Extract the [X, Y] coordinate from the center of the cell holding the provided text.  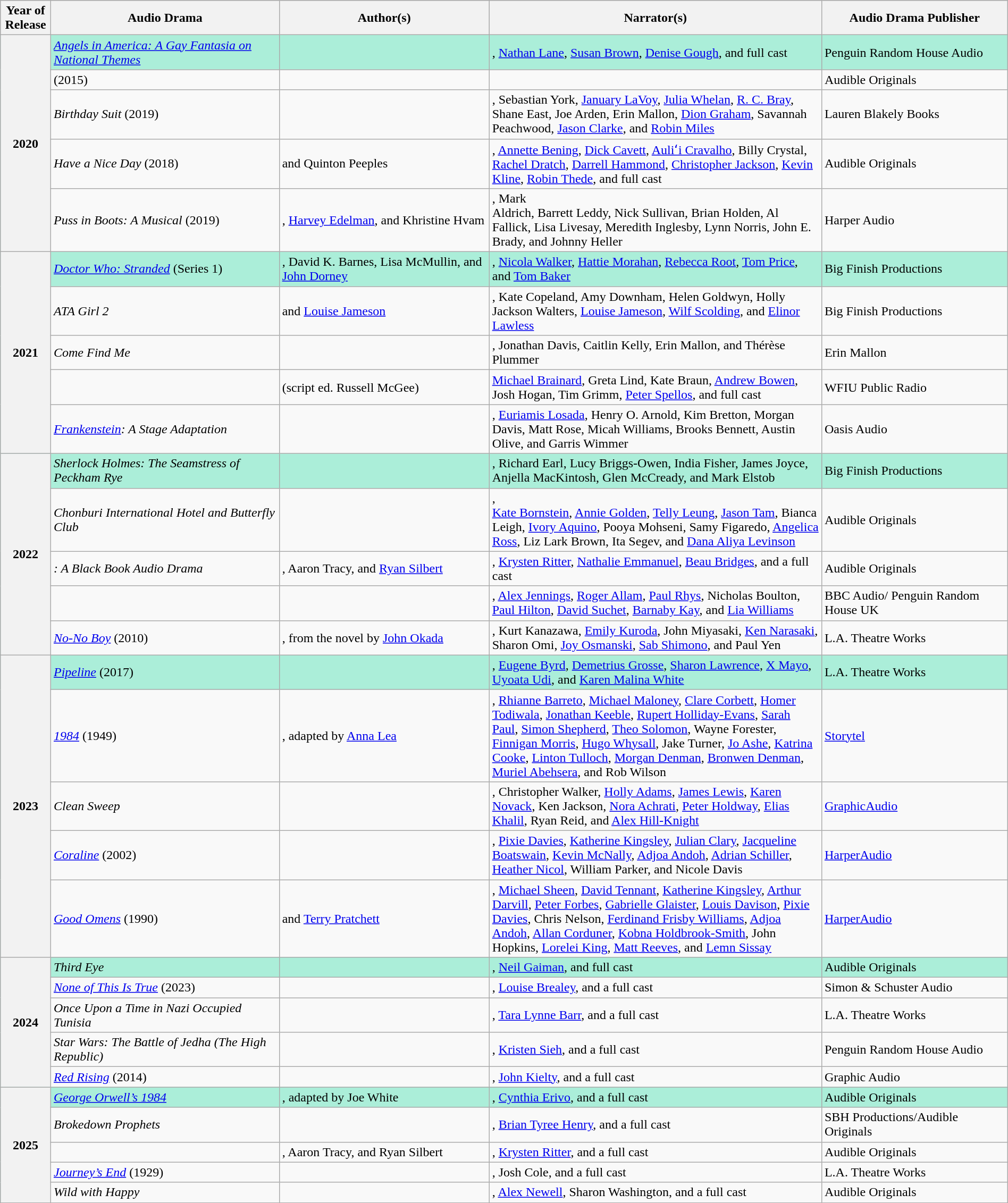
Once Upon a Time in Nazi Occupied Tunisia [165, 1015]
, Richard Earl, Lucy Briggs-Owen, India Fisher, James Joyce, Anjella MacKintosh, Glen McCready, and Mark Elstob [655, 471]
, Kristen Sieh, and a full cast [655, 1049]
Chonburi International Hotel and Butterfly Club [165, 520]
Journey’s End (1929) [165, 1172]
Michael Brainard, Greta Lind, Kate Braun, Andrew Bowen, Josh Hogan, Tim Grimm, Peter Spellos, and full cast [655, 387]
, John Kielty, and a full cast [655, 1077]
Clean Sweep [165, 806]
2024 [26, 1022]
2021 [26, 353]
, Nathan Lane, Susan Brown, Denise Gough, and full cast [655, 52]
, Tara Lynne Barr, and a full cast [655, 1015]
, Nicola Walker, Hattie Morahan, Rebecca Root, Tom Price, and Tom Baker [655, 269]
, Kurt Kanazawa, Emily Kuroda, John Miyasaki, Ken Narasaki, Sharon Omi, Joy Osmanski, Sab Shimono, and Paul Yen [655, 638]
GraphicAudio [914, 806]
Red Rising (2014) [165, 1077]
Good Omens (1990) [165, 918]
Erin Mallon [914, 353]
, adapted by Joe White [384, 1097]
2020 [26, 144]
, Brian Tyree Henry, and a full cast [655, 1125]
, Cynthia Erivo, and a full cast [655, 1097]
Harper Audio [914, 220]
2022 [26, 554]
Sherlock Holmes: The Seamstress of Peckham Rye [165, 471]
Star Wars: The Battle of Jedha (The High Republic) [165, 1049]
2025 [26, 1145]
Author(s) [384, 18]
, Jonathan Davis, Caitlin Kelly, Erin Mallon, and Thérèse Plummer [655, 353]
Have a Nice Day (2018) [165, 164]
BBC Audio/ Penguin Random House UK [914, 603]
, adapted by Anna Lea [384, 736]
Frankenstein: A Stage Adaptation [165, 429]
Year of Release [26, 18]
and Quinton Peeples [384, 164]
Lauren Blakely Books [914, 114]
, Alex Jennings, Roger Allam, Paul Rhys, Nicholas Boulton, Paul Hilton, David Suchet, Barnaby Kay, and Lia Williams [655, 603]
Storytel [914, 736]
, MarkAldrich, Barrett Leddy, Nick Sullivan, Brian Holden, Al Fallick, Lisa Livesay, Meredith Inglesby, Lynn Norris, John E. Brady, and Johnny Heller [655, 220]
Oasis Audio [914, 429]
Pipeline (2017) [165, 672]
Doctor Who: Stranded (Series 1) [165, 269]
Come Find Me [165, 353]
and Terry Pratchett [384, 918]
Puss in Boots: A Musical (2019) [165, 220]
, Krysten Ritter, Nathalie Emmanuel, Beau Bridges, and a full cast [655, 569]
ATA Girl 2 [165, 311]
SBH Productions/Audible Originals [914, 1125]
: A Black Book Audio Drama [165, 569]
, Krysten Ritter, and a full cast [655, 1152]
Coraline (2002) [165, 855]
Brokedown Prophets [165, 1125]
, Euriamis Losada, Henry O. Arnold, Kim Bretton, Morgan Davis, Matt Rose, Micah Williams, Brooks Bennett, Austin Olive, and Garris Wimmer [655, 429]
No-No Boy (2010) [165, 638]
Wild with Happy [165, 1192]
, David K. Barnes, Lisa McMullin, and John Dorney [384, 269]
(script ed. Russell McGee) [384, 387]
Angels in America: A Gay Fantasia on National Themes [165, 52]
, Harvey Edelman, and Khristine Hvam [384, 220]
Audio Drama Publisher [914, 18]
(2015) [165, 80]
, Louise Brealey, and a full cast [655, 988]
, Eugene Byrd, Demetrius Grosse, Sharon Lawrence, X Mayo, Uyoata Udi, and Karen Malina White [655, 672]
Birthday Suit (2019) [165, 114]
WFIU Public Radio [914, 387]
Audio Drama [165, 18]
2023 [26, 806]
, from the novel by John Okada [384, 638]
None of This Is True (2023) [165, 988]
Graphic Audio [914, 1077]
1984 (1949) [165, 736]
, Neil Gaiman, and full cast [655, 968]
, Alex Newell, Sharon Washington, and a full cast [655, 1192]
and Louise Jameson [384, 311]
, Kate Copeland, Amy Downham, Helen Goldwyn, Holly Jackson Walters, Louise Jameson, Wilf Scolding, and Elinor Lawless [655, 311]
Narrator(s) [655, 18]
Third Eye [165, 968]
Simon & Schuster Audio [914, 988]
, Josh Cole, and a full cast [655, 1172]
George Orwell’s 1984 [165, 1097]
, Christopher Walker, Holly Adams, James Lewis, Karen Novack, Ken Jackson, Nora Achrati, Peter Holdway, Elias Khalil, Ryan Reid, and Alex Hill-Knight [655, 806]
